From the cell containing the given text, extract its center point as [x, y] coordinate. 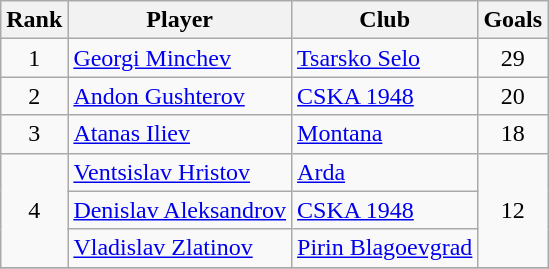
Ventsislav Hristov [180, 172]
Atanas Iliev [180, 134]
Vladislav Zlatinov [180, 248]
Club [385, 20]
Pirin Blagoevgrad [385, 248]
20 [513, 96]
Denislav Aleksandrov [180, 210]
18 [513, 134]
Georgi Minchev [180, 58]
Tsarsko Selo [385, 58]
12 [513, 210]
2 [34, 96]
Goals [513, 20]
Rank [34, 20]
29 [513, 58]
3 [34, 134]
Player [180, 20]
Arda [385, 172]
4 [34, 210]
Andon Gushterov [180, 96]
Montana [385, 134]
1 [34, 58]
